Identify which cell holds the provided text, then report its (X, Y) central coordinate. 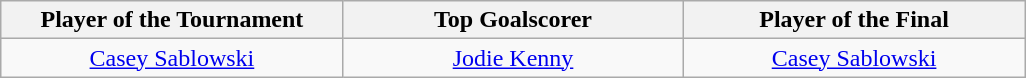
Player of the Tournament (172, 20)
Player of the Final (854, 20)
Top Goalscorer (512, 20)
Jodie Kenny (512, 58)
